Find where the given text appears and provide that cell's center as [X, Y] coordinate. 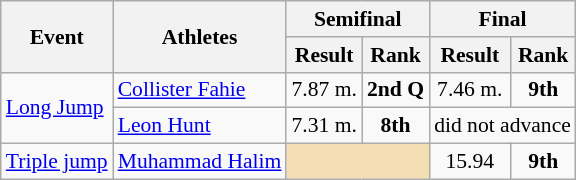
Event [57, 36]
did not advance [502, 126]
7.31 m. [324, 126]
7.46 m. [470, 90]
Final [502, 19]
Athletes [200, 36]
Long Jump [57, 108]
Muhammad Halim [200, 162]
Leon Hunt [200, 126]
2nd Q [396, 90]
15.94 [470, 162]
Triple jump [57, 162]
8th [396, 126]
Collister Fahie [200, 90]
7.87 m. [324, 90]
Semifinal [358, 19]
